Identify which cell holds the provided text, then report its (X, Y) central coordinate. 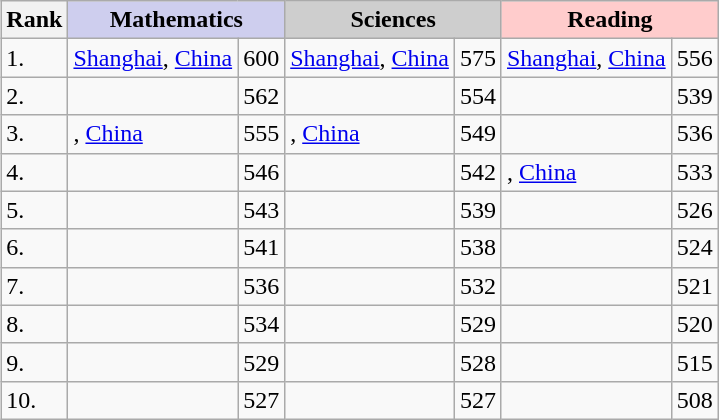
4. (34, 172)
508 (694, 400)
534 (262, 324)
1. (34, 58)
528 (478, 362)
549 (478, 134)
554 (478, 96)
546 (262, 172)
520 (694, 324)
556 (694, 58)
9. (34, 362)
541 (262, 248)
524 (694, 248)
6. (34, 248)
5. (34, 210)
542 (478, 172)
526 (694, 210)
600 (262, 58)
7. (34, 286)
533 (694, 172)
521 (694, 286)
562 (262, 96)
10. (34, 400)
3. (34, 134)
532 (478, 286)
515 (694, 362)
538 (478, 248)
Rank (34, 20)
555 (262, 134)
575 (478, 58)
8. (34, 324)
543 (262, 210)
Reading (610, 20)
Sciences (394, 20)
Mathematics (176, 20)
2. (34, 96)
